Provide the (x, y) coordinate of the cell's center where the given text is located.  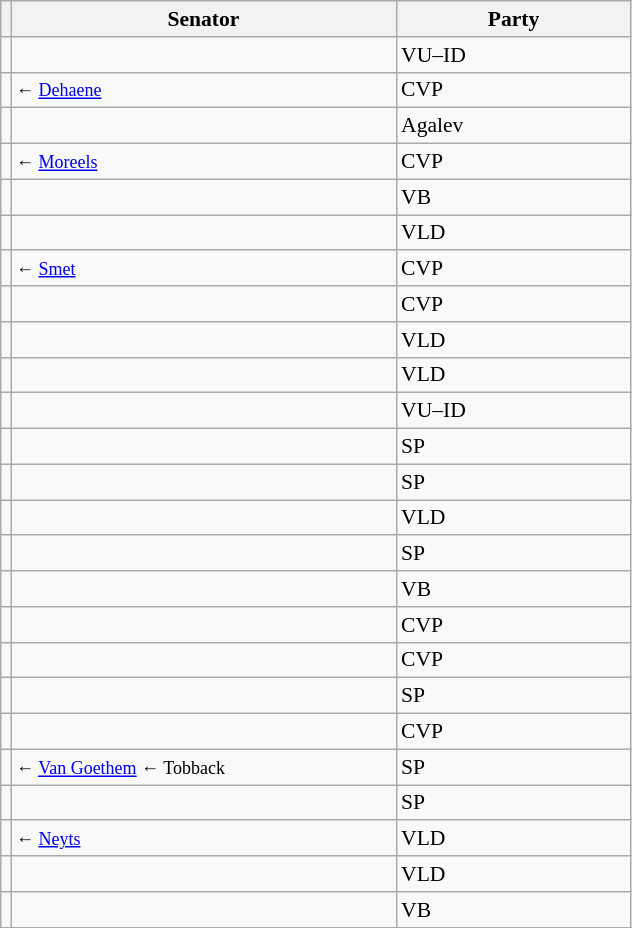
← Van Goethem ← Tobback (204, 767)
Party (514, 19)
← Moreels (204, 162)
Senator (204, 19)
← Neyts (204, 839)
← Dehaene (204, 90)
Agalev (514, 126)
← Smet (204, 269)
